Pinpoint the cell where the given text exists, returning its (X, Y) midpoint coordinate. 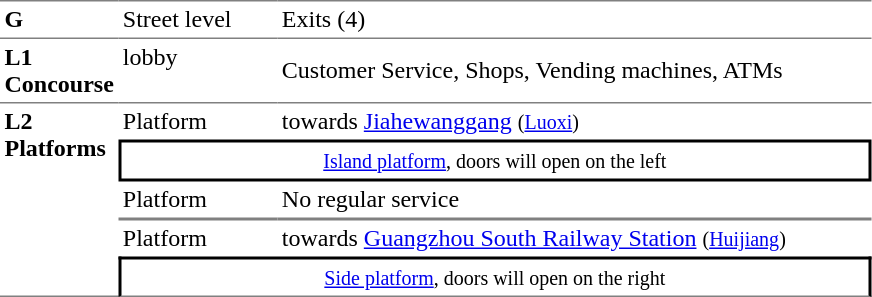
L1Concourse (59, 71)
towards Guangzhou South Railway Station (Huijiang) (574, 238)
Customer Service, Shops, Vending machines, ATMs (574, 71)
lobby (198, 71)
Island platform, doors will open on the left (494, 161)
G (59, 20)
Street level (198, 20)
No regular service (574, 201)
towards Jiahewanggang (Luoxi) (574, 122)
Side platform, doors will open on the right (494, 276)
Exits (4) (574, 20)
